Search for the cell housing the specified text and yield its (X, Y) center coordinate. 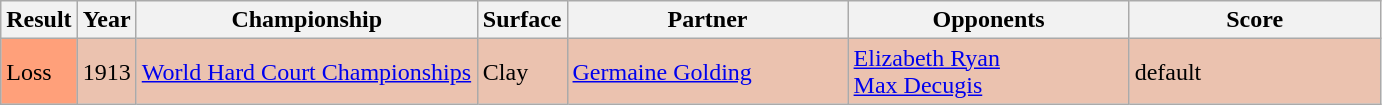
default (1254, 72)
1913 (106, 72)
Result (39, 20)
Partner (708, 20)
Score (1254, 20)
Championship (306, 20)
Opponents (988, 20)
Loss (39, 72)
Year (106, 20)
World Hard Court Championships (306, 72)
Germaine Golding (708, 72)
Elizabeth Ryan Max Decugis (988, 72)
Clay (522, 72)
Surface (522, 20)
